Extract the (x, y) coordinate from the center of the cell holding the provided text.  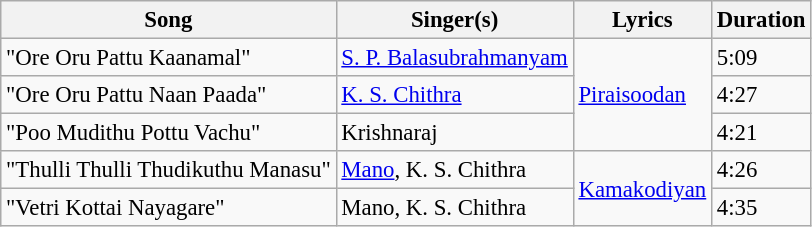
Kamakodiyan (642, 188)
"Vetri Kottai Nayagare" (168, 208)
5:09 (762, 58)
"Ore Oru Pattu Kaanamal" (168, 58)
Krishnaraj (454, 133)
"Thulli Thulli Thudikuthu Manasu" (168, 170)
K. S. Chithra (454, 95)
Singer(s) (454, 20)
"Poo Mudithu Pottu Vachu" (168, 133)
Lyrics (642, 20)
S. P. Balasubrahmanyam (454, 58)
Duration (762, 20)
"Ore Oru Pattu Naan Paada" (168, 95)
4:35 (762, 208)
4:27 (762, 95)
4:26 (762, 170)
4:21 (762, 133)
Song (168, 20)
Piraisoodan (642, 96)
